Scan for the cell matching the given text and deliver its [X, Y] coordinate at center. 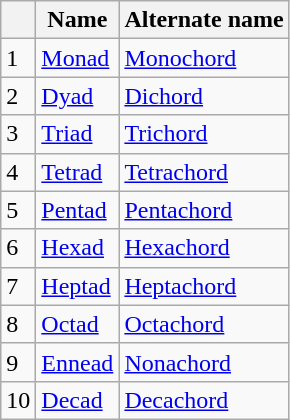
Ennead [78, 362]
Hexachord [204, 248]
9 [18, 362]
Dichord [204, 96]
Tetrachord [204, 172]
Monad [78, 58]
Decachord [204, 400]
Nonachord [204, 362]
1 [18, 58]
Hexad [78, 248]
Pentad [78, 210]
Heptad [78, 286]
10 [18, 400]
Monochord [204, 58]
Name [78, 20]
Octachord [204, 324]
Alternate name [204, 20]
Pentachord [204, 210]
Octad [78, 324]
3 [18, 134]
Triad [78, 134]
Dyad [78, 96]
8 [18, 324]
Heptachord [204, 286]
Tetrad [78, 172]
7 [18, 286]
5 [18, 210]
6 [18, 248]
2 [18, 96]
4 [18, 172]
Decad [78, 400]
Trichord [204, 134]
